Capture the cell that displays the provided text and extract its [x, y] central coordinate. 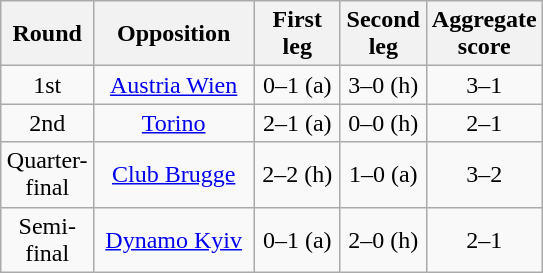
First leg [297, 34]
Aggregate score [484, 34]
0–0 (h) [383, 123]
2–1 (a) [297, 123]
Torino [174, 123]
Round [47, 34]
1st [47, 85]
Quarter-final [47, 174]
1–0 (a) [383, 174]
3–0 (h) [383, 85]
2nd [47, 123]
2–0 (h) [383, 240]
2–2 (h) [297, 174]
3–1 [484, 85]
Austria Wien [174, 85]
Dynamo Kyiv [174, 240]
3–2 [484, 174]
Semi-final [47, 240]
Second leg [383, 34]
Opposition [174, 34]
Club Brugge [174, 174]
